Capture the cell that displays the provided text and extract its (X, Y) central coordinate. 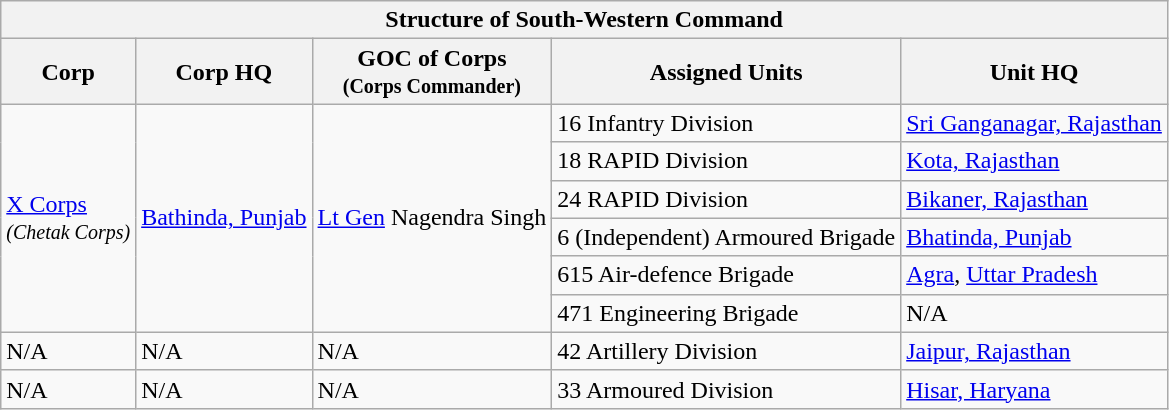
Unit HQ (1034, 72)
Kota, Rajasthan (1034, 161)
X Corps(Chetak Corps) (68, 218)
6 (Independent) Armoured Brigade (726, 237)
42 Artillery Division (726, 351)
16 Infantry Division (726, 123)
Bathinda, Punjab (224, 218)
Assigned Units (726, 72)
Agra, Uttar Pradesh (1034, 275)
GOC of Corps(Corps Commander) (432, 72)
Structure of South-Western Command (584, 20)
471 Engineering Brigade (726, 313)
Corp (68, 72)
Bikaner, Rajasthan (1034, 199)
Hisar, Haryana (1034, 389)
18 RAPID Division (726, 161)
Bhatinda, Punjab (1034, 237)
Corp HQ (224, 72)
33 Armoured Division (726, 389)
Sri Ganganagar, Rajasthan (1034, 123)
Jaipur, Rajasthan (1034, 351)
Lt Gen Nagendra Singh (432, 218)
24 RAPID Division (726, 199)
615 Air-defence Brigade (726, 275)
